Provide the (x, y) coordinate of the cell's center where the given text is located.  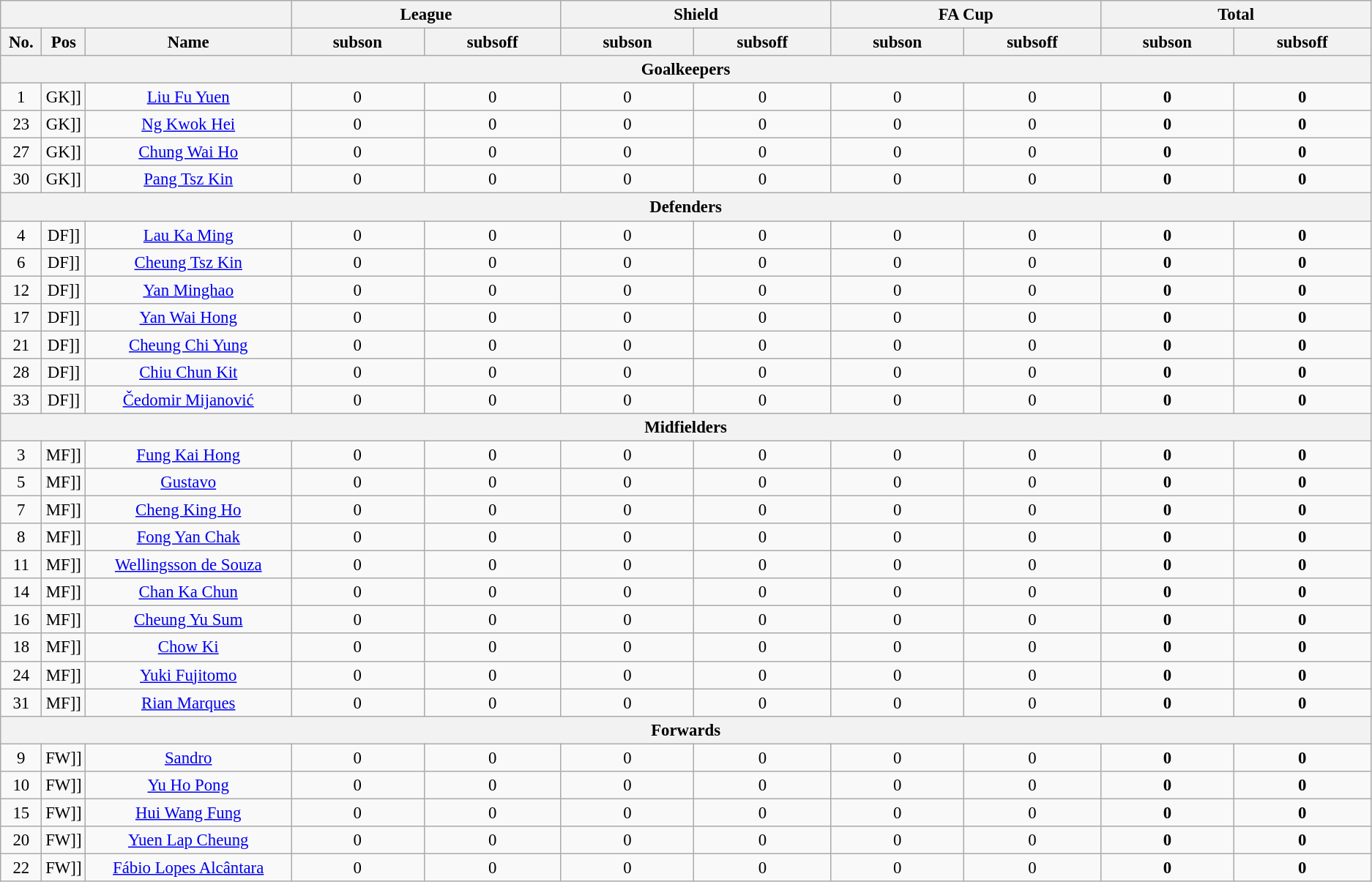
27 (21, 152)
Fong Yan Chak (189, 537)
31 (21, 703)
Wellingsson de Souza (189, 565)
11 (21, 565)
21 (21, 345)
Shield (696, 15)
7 (21, 510)
Yan Wai Hong (189, 317)
League (426, 15)
33 (21, 400)
Sandro (189, 758)
18 (21, 648)
Ng Kwok Hei (189, 124)
Cheng King Ho (189, 510)
Total (1236, 15)
Yan Minghao (189, 290)
9 (21, 758)
24 (21, 675)
Yuen Lap Cheung (189, 840)
Forwards (686, 730)
14 (21, 592)
16 (21, 620)
20 (21, 840)
22 (21, 867)
10 (21, 785)
5 (21, 482)
1 (21, 97)
28 (21, 373)
Goalkeepers (686, 70)
6 (21, 262)
Cheung Tsz Kin (189, 262)
Midfielders (686, 427)
4 (21, 235)
23 (21, 124)
Chiu Chun Kit (189, 373)
Hui Wang Fung (189, 812)
Pang Tsz Kin (189, 179)
Liu Fu Yuen (189, 97)
Chan Ka Chun (189, 592)
Chung Wai Ho (189, 152)
Defenders (686, 207)
Pos (64, 42)
No. (21, 42)
3 (21, 455)
Name (189, 42)
Fábio Lopes Alcântara (189, 867)
Cheung Chi Yung (189, 345)
15 (21, 812)
12 (21, 290)
Chow Ki (189, 648)
17 (21, 317)
Yuki Fujitomo (189, 675)
Fung Kai Hong (189, 455)
FA Cup (966, 15)
Čedomir Mijanović (189, 400)
8 (21, 537)
30 (21, 179)
Cheung Yu Sum (189, 620)
Rian Marques (189, 703)
Lau Ka Ming (189, 235)
Yu Ho Pong (189, 785)
Gustavo (189, 482)
